Return [X, Y] of the center of cell containing provided text 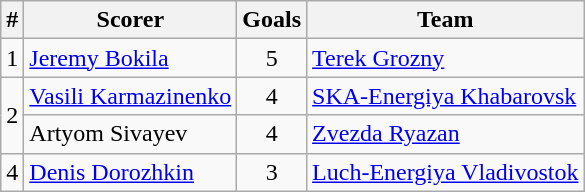
# [12, 20]
Zvezda Ryazan [446, 134]
Terek Grozny [446, 58]
3 [272, 172]
Team [446, 20]
Luch-Energiya Vladivostok [446, 172]
SKA-Energiya Khabarovsk [446, 96]
Denis Dorozhkin [130, 172]
Jeremy Bokila [130, 58]
Goals [272, 20]
1 [12, 58]
2 [12, 115]
Scorer [130, 20]
5 [272, 58]
Artyom Sivayev [130, 134]
Vasili Karmazinenko [130, 96]
